Extract the (X, Y) coordinate from the center of the cell holding the provided text.  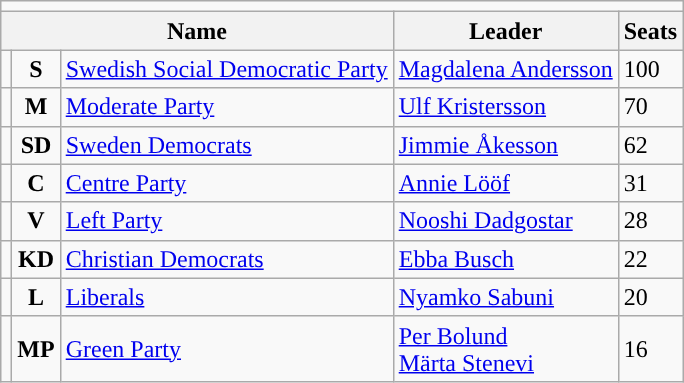
Moderate Party (226, 107)
L (36, 297)
Christian Democrats (226, 259)
Name (197, 31)
V (36, 221)
Left Party (226, 221)
Nooshi Dadgostar (506, 221)
Ulf Kristersson (506, 107)
KD (36, 259)
22 (650, 259)
Ebba Busch (506, 259)
28 (650, 221)
20 (650, 297)
31 (650, 183)
Sweden Democrats (226, 145)
MP (36, 348)
62 (650, 145)
Leader (506, 31)
Magdalena Andersson (506, 69)
Liberals (226, 297)
Per BolundMärta Stenevi (506, 348)
70 (650, 107)
Annie Lööf (506, 183)
16 (650, 348)
Seats (650, 31)
Green Party (226, 348)
S (36, 69)
100 (650, 69)
Nyamko Sabuni (506, 297)
Centre Party (226, 183)
C (36, 183)
M (36, 107)
Jimmie Åkesson (506, 145)
SD (36, 145)
Swedish Social Democratic Party (226, 69)
